Locate the cell with the specified text and output its [X, Y] center coordinate. 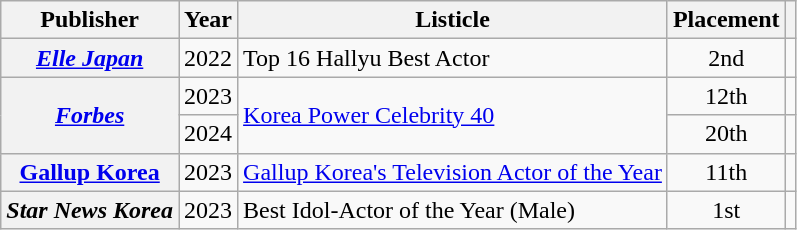
Placement [726, 20]
Year [208, 20]
Top 16 Hallyu Best Actor [453, 58]
Korea Power Celebrity 40 [453, 115]
Elle Japan [90, 58]
Gallup Korea's Television Actor of the Year [453, 172]
Star News Korea [90, 210]
1st [726, 210]
20th [726, 134]
12th [726, 96]
Forbes [90, 115]
11th [726, 172]
Listicle [453, 20]
2022 [208, 58]
2024 [208, 134]
2nd [726, 58]
Publisher [90, 20]
Best Idol-Actor of the Year (Male) [453, 210]
Gallup Korea [90, 172]
